Output the [X, Y] coordinate of the center of the cell containing the given text.  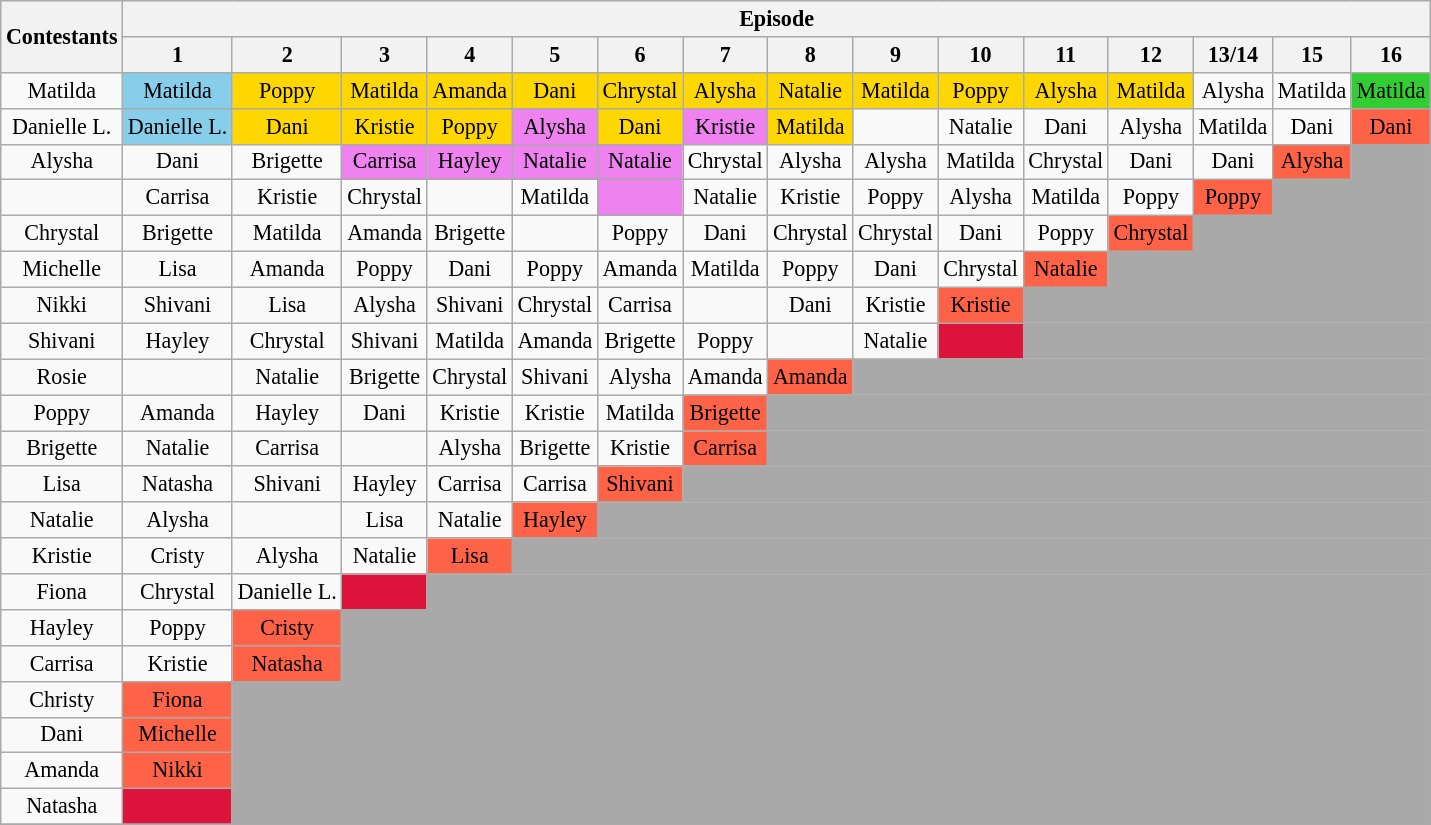
12 [1150, 54]
13/14 [1232, 54]
15 [1312, 54]
Christy [62, 699]
9 [896, 54]
5 [554, 54]
3 [384, 54]
Rosie [62, 377]
1 [178, 54]
Episode [777, 18]
10 [980, 54]
2 [287, 54]
11 [1066, 54]
Contestants [62, 36]
6 [640, 54]
16 [1390, 54]
4 [470, 54]
7 [726, 54]
8 [810, 54]
